Return (x, y) of the center of cell containing provided text 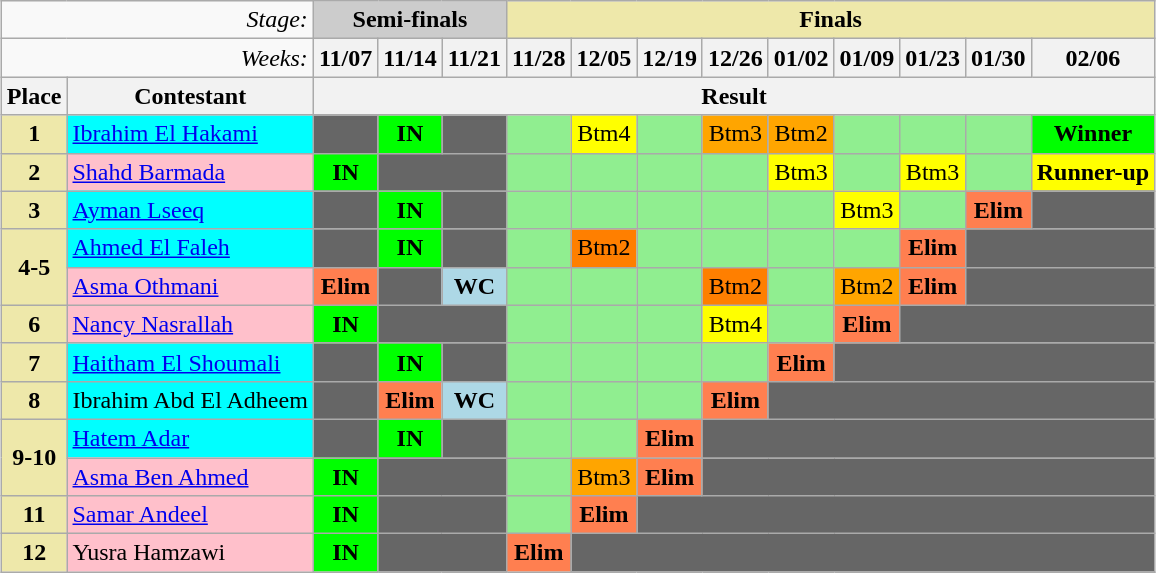
Result (734, 96)
11/21 (474, 58)
01/02 (801, 58)
Place (34, 96)
Shahd Barmada (190, 172)
Ayman Lseeq (190, 210)
11 (34, 515)
11/28 (539, 58)
Contestant (190, 96)
11/14 (410, 58)
01/23 (933, 58)
Haitham El Shoumali (190, 362)
2 (34, 172)
Hatem Adar (190, 438)
11/07 (345, 58)
9-10 (34, 457)
Yusra Hamzawi (190, 553)
Winner (1093, 134)
1 (34, 134)
12/26 (735, 58)
Asma Othmani (190, 286)
Samar Andeel (190, 515)
4-5 (34, 267)
Ibrahim El Hakami (190, 134)
Finals (831, 20)
12/05 (604, 58)
7 (34, 362)
01/09 (867, 58)
Nancy Nasrallah (190, 324)
02/06 (1093, 58)
01/30 (998, 58)
12/19 (670, 58)
Stage: (157, 20)
Ibrahim Abd El Adheem (190, 400)
12 (34, 553)
3 (34, 210)
6 (34, 324)
Weeks: (157, 58)
Runner-up (1093, 172)
Semi-finals (410, 20)
Ahmed El Faleh (190, 248)
8 (34, 400)
Asma Ben Ahmed (190, 477)
